Find where the given text appears and provide that cell's center as (x, y) coordinate. 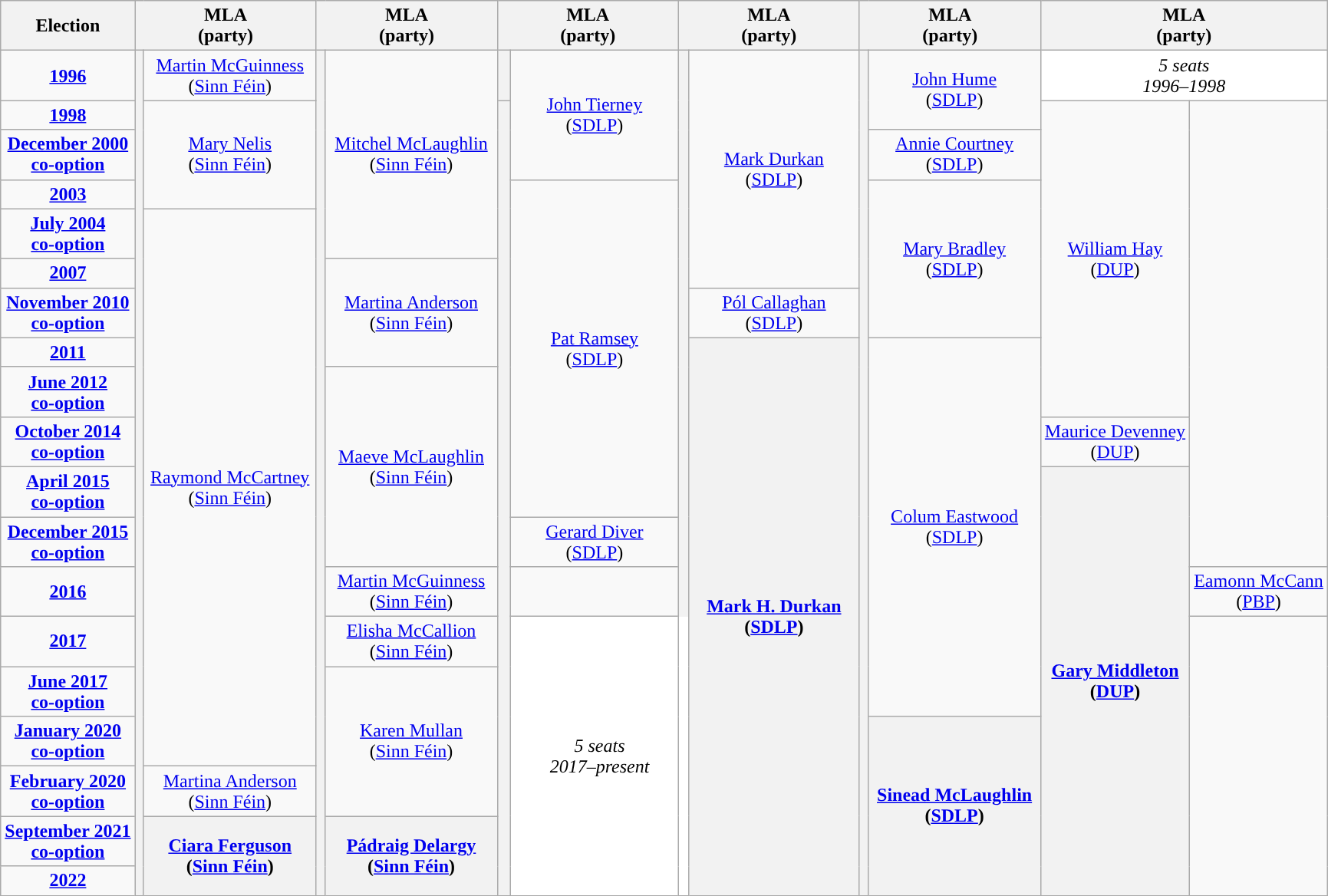
Karen Mullan(Sinn Féin) (411, 741)
December 2015co-option (68, 542)
2017 (68, 641)
2016 (68, 592)
2003 (68, 194)
John Tierney(SDLP) (595, 115)
2011 (68, 352)
Pádraig Delargy(Sinn Féin) (411, 856)
2007 (68, 273)
Colum Eastwood(SDLP) (954, 527)
Ciara Ferguson(Sinn Féin) (230, 856)
September 2021co-option (68, 841)
Mary Bradley(SDLP) (954, 259)
Pól Callaghan(SDLP) (773, 313)
November 2010co-option (68, 313)
John Hume(SDLP) (954, 91)
Maeve McLaughlin(Sinn Féin) (411, 466)
Mary Nelis(Sinn Féin) (230, 155)
Eamonn McCann(PBP) (1259, 592)
Annie Courtney(SDLP) (954, 155)
October 2014co-option (68, 442)
June 2012co-option (68, 391)
Election (68, 26)
July 2004co-option (68, 233)
Pat Ramsey(SDLP) (595, 348)
January 2020co-option (68, 741)
1998 (68, 115)
Gary Middleton (DUP) (1115, 681)
5 seats1996–1998 (1184, 75)
William Hay(DUP) (1115, 259)
June 2017co-option (68, 692)
1996 (68, 75)
Mark Durkan(SDLP) (773, 169)
Mark H. Durkan(SDLP) (773, 617)
5 seats2017–present (600, 756)
April 2015co-option (68, 491)
Gerard Diver (SDLP) (595, 542)
December 2000co-option (68, 155)
Elisha McCallion(Sinn Féin) (411, 641)
February 2020co-option (68, 792)
Mitchel McLaughlin(Sinn Féin) (411, 155)
Maurice Devenney(DUP) (1115, 442)
Raymond McCartney(Sinn Féin) (230, 488)
Sinead McLaughlin(SDLP) (954, 805)
2022 (68, 881)
